Extract the [X, Y] coordinate from the center of the cell holding the provided text.  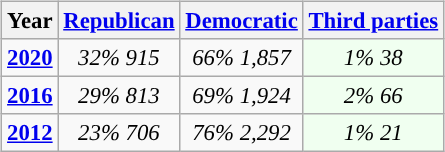
Republican [119, 21]
Third parties [373, 21]
1% 21 [373, 133]
32% 915 [119, 58]
2012 [30, 133]
Democratic [242, 21]
23% 706 [119, 133]
2016 [30, 96]
2% 66 [373, 96]
1% 38 [373, 58]
69% 1,924 [242, 96]
66% 1,857 [242, 58]
2020 [30, 58]
29% 813 [119, 96]
Year [30, 21]
76% 2,292 [242, 133]
